Scan for the cell matching the given text and deliver its [X, Y] coordinate at center. 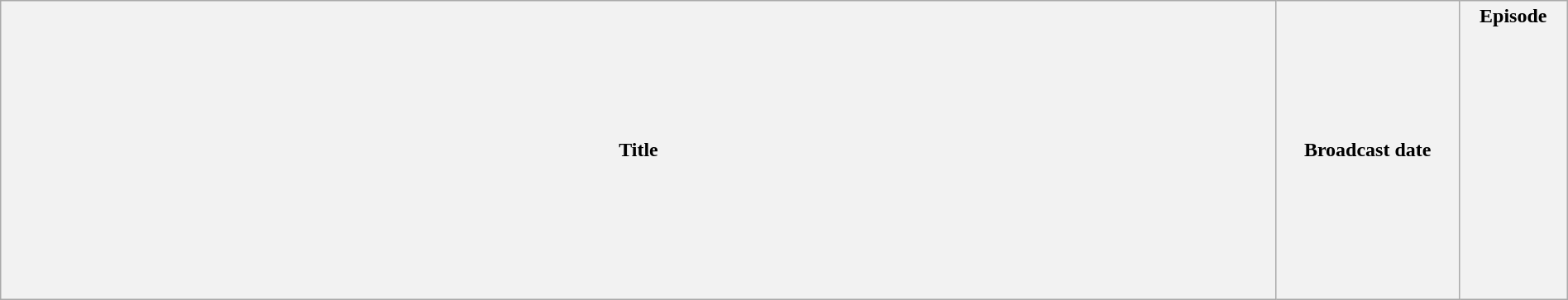
Title [638, 150]
Broadcast date [1368, 150]
Episode [1513, 150]
